Provide the [x, y] coordinate of the cell's center where the given text is located.  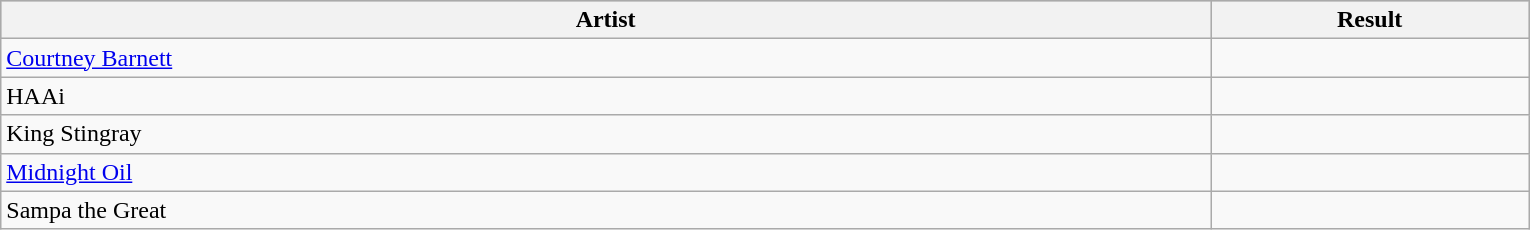
Artist [606, 20]
Midnight Oil [606, 172]
Courtney Barnett [606, 58]
Sampa the Great [606, 210]
King Stingray [606, 134]
Result [1369, 20]
HAAi [606, 96]
